Identify which cell holds the provided text, then report its [X, Y] central coordinate. 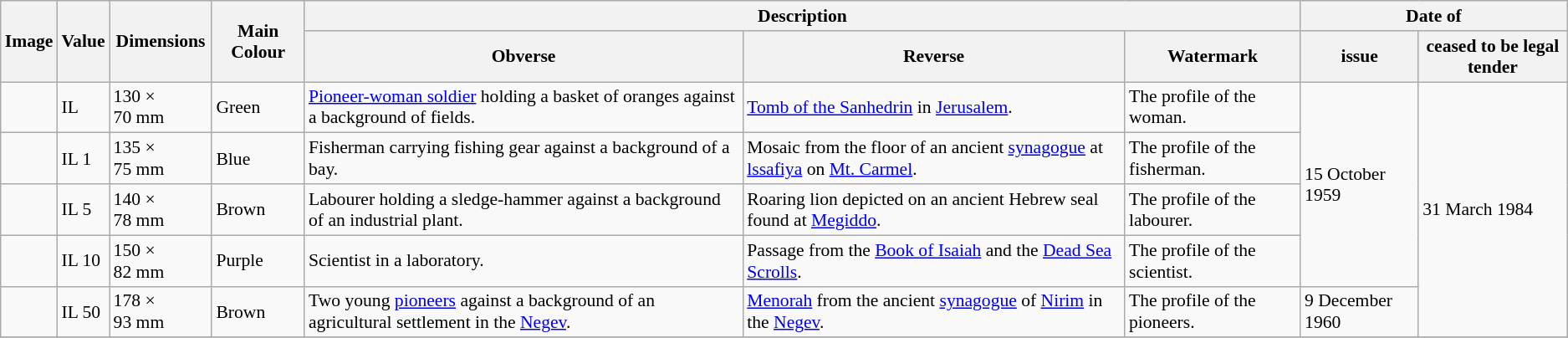
Date of [1433, 16]
ceased to be legal tender [1493, 57]
140 × 78 mm [161, 209]
Roaring lion depicted on an ancient Hebrew seal found at Megiddo. [933, 209]
Two young pioneers against a background of an agricultural settlement in the Negev. [524, 311]
Green [258, 107]
IL [83, 107]
Fisherman carrying fishing gear against a background of a bay. [524, 159]
150 × 82 mm [161, 261]
31 March 1984 [1493, 210]
Description [803, 16]
Image [29, 42]
Blue [258, 159]
Main Colour [258, 42]
Obverse [524, 57]
15 October 1959 [1360, 184]
Tomb of the Sanhedrin in Jerusalem. [933, 107]
Mosaic from the floor of an ancient synagogue at lssafiya on Mt. Carmel. [933, 159]
Value [83, 42]
The profile of the fisherman. [1213, 159]
130 × 70 mm [161, 107]
Watermark [1213, 57]
9 December 1960 [1360, 311]
Scientist in a laboratory. [524, 261]
The profile of the scientist. [1213, 261]
issue [1360, 57]
Purple [258, 261]
IL 10 [83, 261]
IL 1 [83, 159]
Menorah from the ancient synagogue of Nirim in the Negev. [933, 311]
IL 5 [83, 209]
Reverse [933, 57]
135 × 75 mm [161, 159]
Pioneer-woman soldier holding a basket of oranges against a background of fields. [524, 107]
Passage from the Book of Isaiah and the Dead Sea Scrolls. [933, 261]
The profile of the labourer. [1213, 209]
The profile of the pioneers. [1213, 311]
The profile of the woman. [1213, 107]
Dimensions [161, 42]
178 × 93 mm [161, 311]
IL 50 [83, 311]
Labourer holding a sledge-hammer against a background of an industrial plant. [524, 209]
